Provide the (X, Y) coordinate of the cell's center where the given text is located.  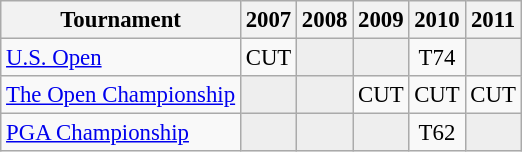
PGA Championship (121, 133)
Tournament (121, 20)
2009 (381, 20)
2008 (325, 20)
T62 (437, 133)
2010 (437, 20)
T74 (437, 58)
The Open Championship (121, 95)
U.S. Open (121, 58)
2007 (268, 20)
2011 (493, 20)
